Extract the (X, Y) coordinate from the center of the cell holding the provided text.  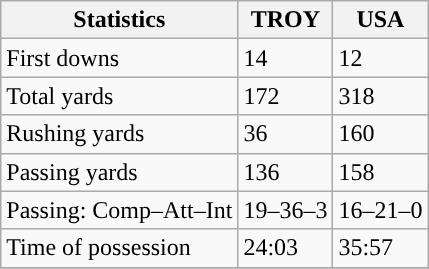
158 (380, 172)
24:03 (286, 248)
TROY (286, 20)
160 (380, 134)
USA (380, 20)
First downs (120, 58)
Rushing yards (120, 134)
36 (286, 134)
318 (380, 96)
12 (380, 58)
Passing: Comp–Att–Int (120, 210)
14 (286, 58)
19–36–3 (286, 210)
35:57 (380, 248)
Time of possession (120, 248)
Statistics (120, 20)
16–21–0 (380, 210)
Total yards (120, 96)
172 (286, 96)
136 (286, 172)
Passing yards (120, 172)
